Identify which cell holds the provided text, then report its (x, y) central coordinate. 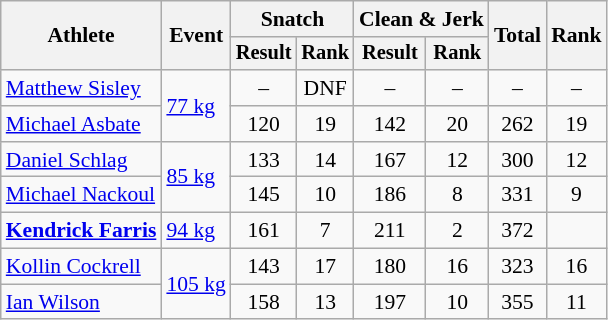
211 (390, 231)
8 (458, 195)
13 (325, 302)
372 (518, 231)
Snatch (292, 19)
DNF (325, 88)
17 (325, 267)
14 (325, 160)
7 (325, 231)
Clean & Jerk (422, 19)
180 (390, 267)
20 (458, 124)
85 kg (196, 178)
186 (390, 195)
262 (518, 124)
167 (390, 160)
9 (576, 195)
Kollin Cockrell (82, 267)
300 (518, 160)
94 kg (196, 231)
Daniel Schlag (82, 160)
323 (518, 267)
145 (264, 195)
Michael Nackoul (82, 195)
143 (264, 267)
Michael Asbate (82, 124)
Total (518, 36)
2 (458, 231)
Matthew Sisley (82, 88)
Athlete (82, 36)
142 (390, 124)
Event (196, 36)
355 (518, 302)
158 (264, 302)
161 (264, 231)
77 kg (196, 106)
11 (576, 302)
133 (264, 160)
331 (518, 195)
105 kg (196, 284)
120 (264, 124)
197 (390, 302)
Ian Wilson (82, 302)
Kendrick Farris (82, 231)
